Output the (X, Y) coordinate of the center of the cell containing the given text.  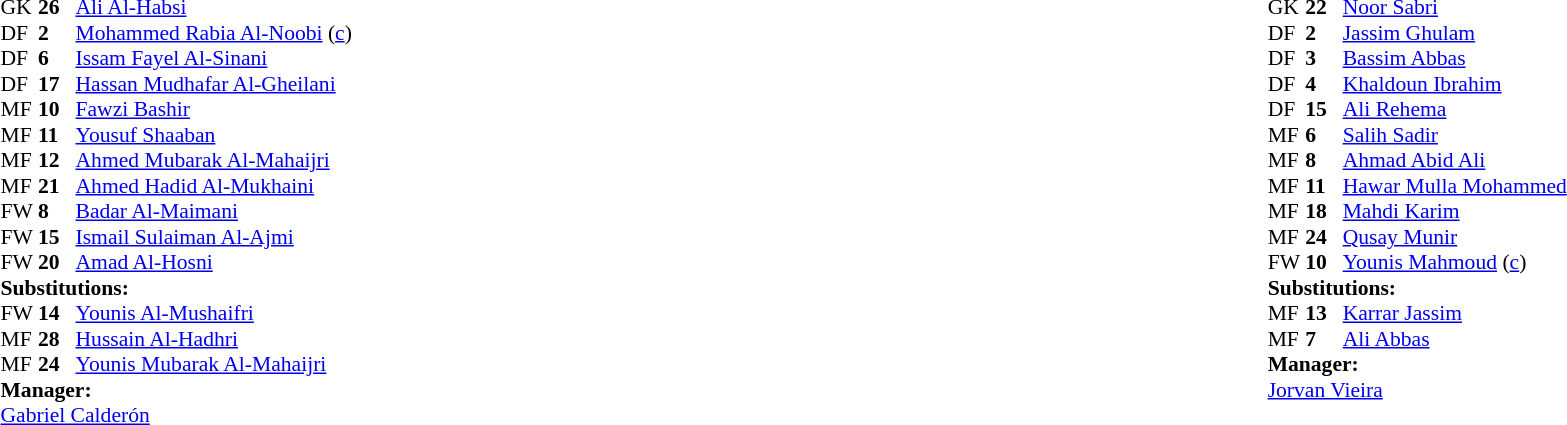
Jassim Ghulam (1455, 33)
Salih Sadir (1455, 135)
Yousuf Shaaban (214, 135)
Hussain Al-Hadhri (214, 339)
4 (1324, 84)
7 (1324, 339)
13 (1324, 313)
Mohammed Rabia Al-Noobi (c) (214, 33)
18 (1324, 211)
Issam Fayel Al-Sinani (214, 59)
28 (57, 339)
Jorvan Vieira (1418, 390)
Mahdi Karim (1455, 211)
20 (57, 263)
12 (57, 161)
Qusay Munir (1455, 237)
Hawar Mulla Mohammed (1455, 186)
Younis Al-Mushaifri (214, 313)
Badar Al-Maimani (214, 211)
Younis Mubarak Al-Mahaijri (214, 365)
Ali Rehema (1455, 109)
17 (57, 84)
Ahmad Abid Ali (1455, 161)
14 (57, 313)
Bassim Abbas (1455, 59)
Ahmed Mubarak Al-Mahaijri (214, 161)
21 (57, 186)
Younis Mahmoud (c) (1455, 263)
Ismail Sulaiman Al-Ajmi (214, 237)
Ahmed Hadid Al-Mukhaini (214, 186)
Ali Abbas (1455, 339)
3 (1324, 59)
Fawzi Bashir (214, 109)
Hassan Mudhafar Al-Gheilani (214, 84)
Khaldoun Ibrahim (1455, 84)
Karrar Jassim (1455, 313)
Amad Al-Hosni (214, 263)
